Find where the given text appears and provide that cell's center as (X, Y) coordinate. 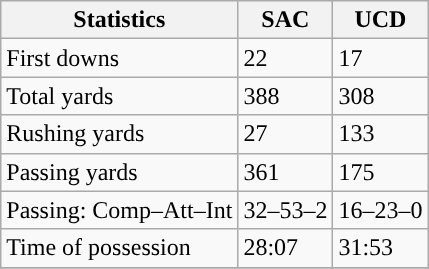
28:07 (286, 248)
27 (286, 134)
UCD (380, 20)
361 (286, 172)
First downs (120, 58)
Statistics (120, 20)
308 (380, 96)
SAC (286, 20)
Rushing yards (120, 134)
22 (286, 58)
17 (380, 58)
Passing: Comp–Att–Int (120, 210)
Passing yards (120, 172)
388 (286, 96)
32–53–2 (286, 210)
133 (380, 134)
16–23–0 (380, 210)
Total yards (120, 96)
Time of possession (120, 248)
31:53 (380, 248)
175 (380, 172)
